Find where the given text appears and provide that cell's center as [X, Y] coordinate. 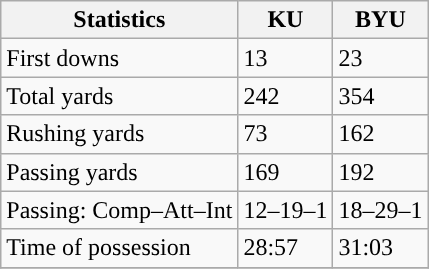
13 [286, 58]
73 [286, 134]
Total yards [120, 96]
169 [286, 172]
162 [380, 134]
Rushing yards [120, 134]
192 [380, 172]
31:03 [380, 248]
Passing: Comp–Att–Int [120, 210]
242 [286, 96]
Time of possession [120, 248]
12–19–1 [286, 210]
Statistics [120, 20]
BYU [380, 20]
Passing yards [120, 172]
18–29–1 [380, 210]
354 [380, 96]
First downs [120, 58]
23 [380, 58]
28:57 [286, 248]
KU [286, 20]
